Scan for the cell matching the given text and deliver its [x, y] coordinate at center. 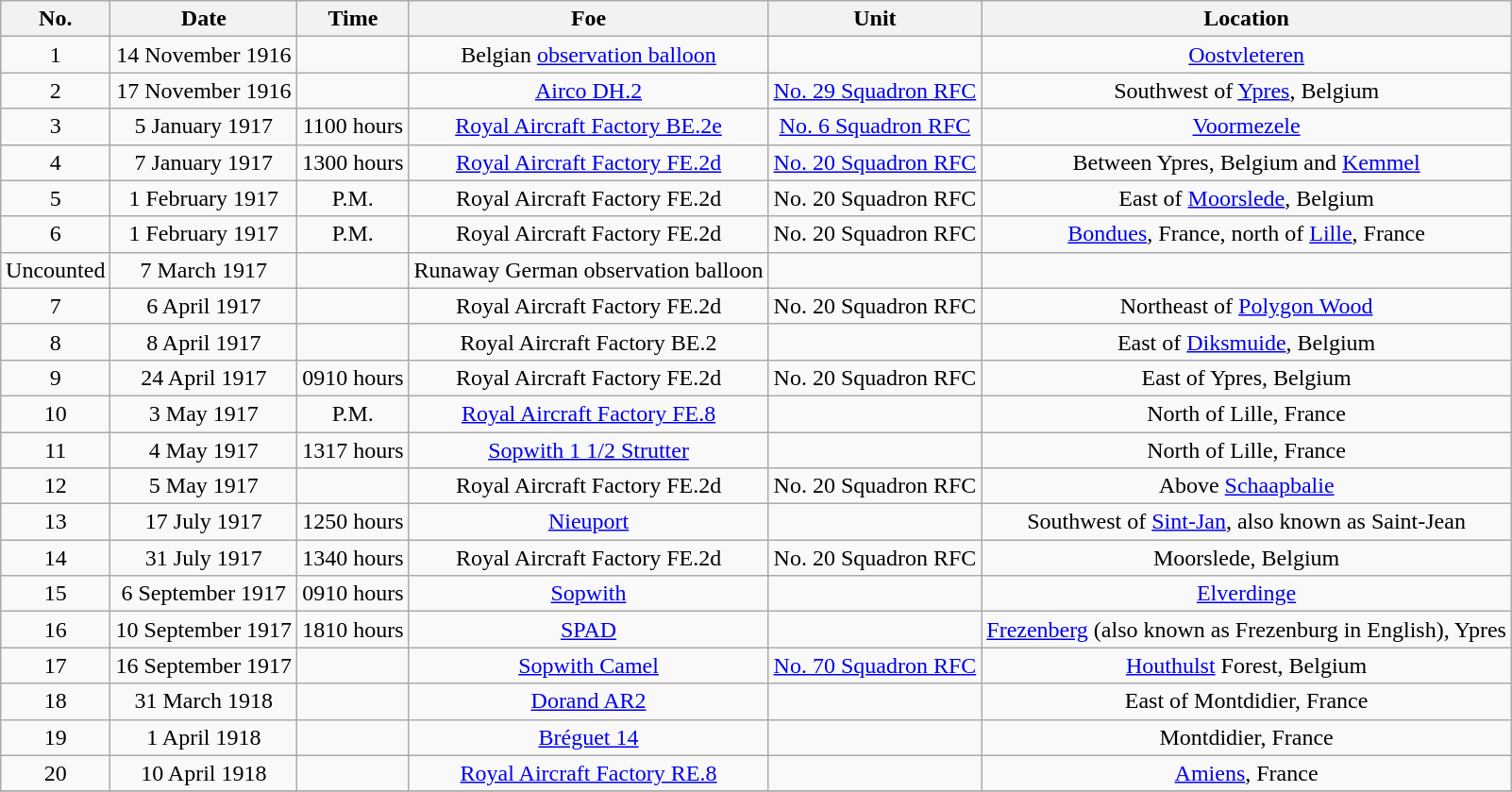
Frezenberg (also known as Frezenburg in English), Ypres [1247, 630]
Southwest of Ypres, Belgium [1247, 91]
12 [56, 486]
18 [56, 701]
13 [56, 522]
19 [56, 737]
16 [56, 630]
Northeast of Polygon Wood [1247, 306]
6 September 1917 [204, 594]
Royal Aircraft Factory FE.8 [589, 413]
6 April 1917 [204, 306]
10 September 1917 [204, 630]
Above Schaapbalie [1247, 486]
6 [56, 234]
10 April 1918 [204, 773]
17 November 1916 [204, 91]
Royal Aircraft Factory BE.2 [589, 342]
Moorslede, Belgium [1247, 558]
8 April 1917 [204, 342]
7 January 1917 [204, 162]
SPAD [589, 630]
Sopwith Camel [589, 666]
East of Moorslede, Belgium [1247, 198]
14 November 1916 [204, 55]
East of Montdidier, France [1247, 701]
No. 70 Squadron RFC [875, 666]
Bréguet 14 [589, 737]
31 March 1918 [204, 701]
Montdidier, France [1247, 737]
Uncounted [56, 270]
16 September 1917 [204, 666]
Dorand AR2 [589, 701]
Airco DH.2 [589, 91]
Unit [875, 19]
Date [204, 19]
1317 hours [353, 450]
7 March 1917 [204, 270]
2 [56, 91]
No. [56, 19]
4 [56, 162]
Foe [589, 19]
Location [1247, 19]
15 [56, 594]
1340 hours [353, 558]
Belgian observation balloon [589, 55]
No. 6 Squadron RFC [875, 126]
1 [56, 55]
Sopwith [589, 594]
Time [353, 19]
5 [56, 198]
Oostvleteren [1247, 55]
9 [56, 378]
11 [56, 450]
Elverdinge [1247, 594]
3 [56, 126]
1100 hours [353, 126]
1 April 1918 [204, 737]
5 January 1917 [204, 126]
Royal Aircraft Factory BE.2e [589, 126]
8 [56, 342]
3 May 1917 [204, 413]
Nieuport [589, 522]
East of Ypres, Belgium [1247, 378]
East of Diksmuide, Belgium [1247, 342]
Runaway German observation balloon [589, 270]
17 July 1917 [204, 522]
17 [56, 666]
24 April 1917 [204, 378]
Southwest of Sint-Jan, also known as Saint-Jean [1247, 522]
Bondues, France, north of Lille, France [1247, 234]
10 [56, 413]
1810 hours [353, 630]
Amiens, France [1247, 773]
1300 hours [353, 162]
20 [56, 773]
Between Ypres, Belgium and Kemmel [1247, 162]
Royal Aircraft Factory RE.8 [589, 773]
7 [56, 306]
Sopwith 1 1/2 Strutter [589, 450]
31 July 1917 [204, 558]
5 May 1917 [204, 486]
14 [56, 558]
4 May 1917 [204, 450]
1250 hours [353, 522]
No. 29 Squadron RFC [875, 91]
Voormezele [1247, 126]
Houthulst Forest, Belgium [1247, 666]
